For the text-containing cell, return its midpoint in (X, Y) coordinate format. 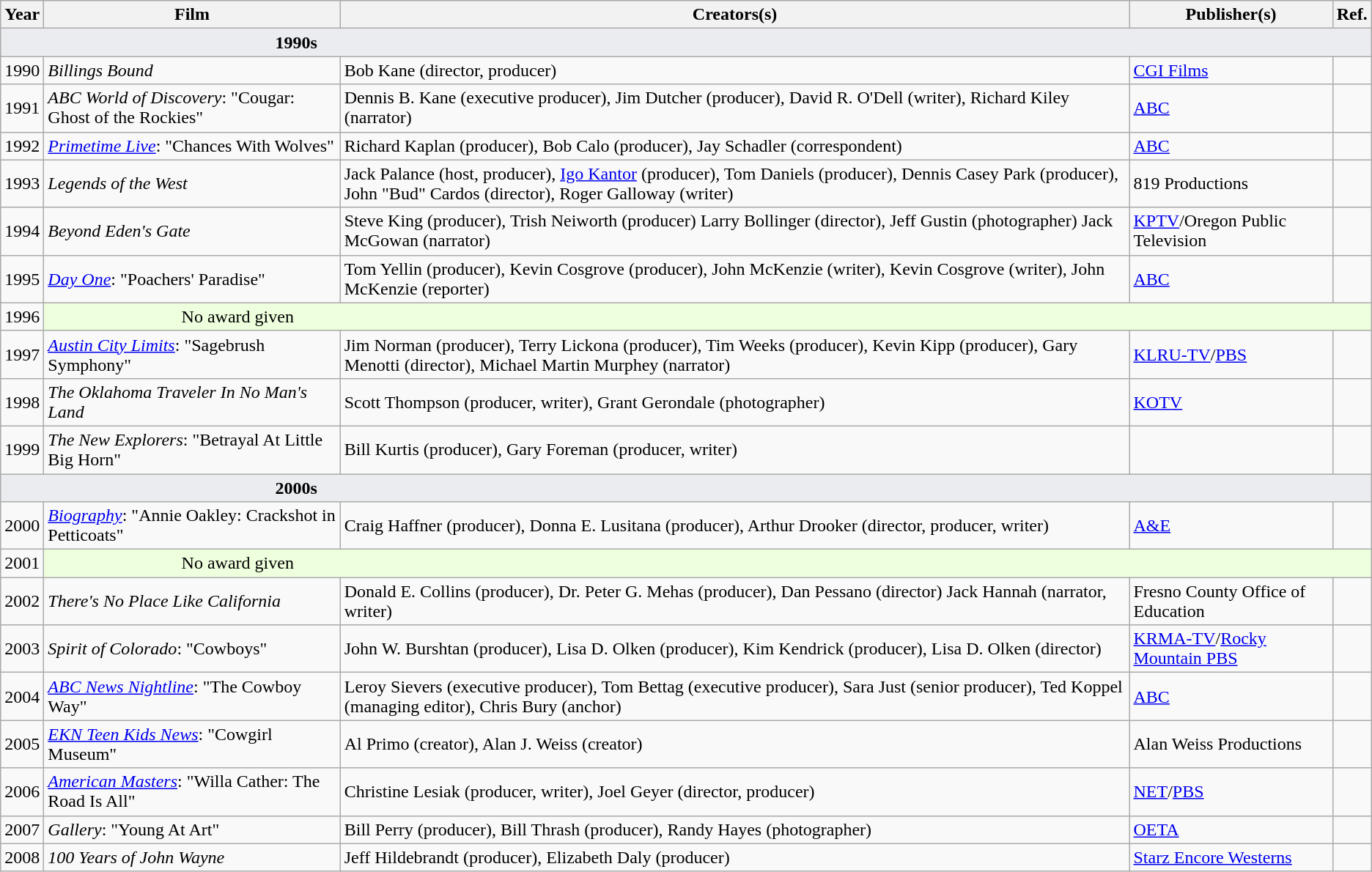
1996 (22, 317)
Leroy Sievers (executive producer), Tom Bettag (executive producer), Sara Just (senior producer), Ted Koppel (managing editor), Chris Bury (anchor) (734, 696)
2000s (686, 487)
Bill Kurtis (producer), Gary Foreman (producer, writer) (734, 450)
Christine Lesiak (producer, writer), Joel Geyer (director, producer) (734, 791)
NET/PBS (1231, 791)
Al Primo (creator), Alan J. Weiss (creator) (734, 744)
Legends of the West (192, 183)
Starz Encore Westerns (1231, 857)
Bob Kane (director, producer) (734, 70)
Ref. (1351, 15)
Primetime Live: "Chances With Wolves" (192, 146)
2001 (22, 564)
Billings Bound (192, 70)
The New Explorers: "Betrayal At Little Big Horn" (192, 450)
Bill Perry (producer), Bill Thrash (producer), Randy Hayes (photographer) (734, 829)
2003 (22, 649)
Dennis B. Kane (executive producer), Jim Dutcher (producer), David R. O'Dell (writer), Richard Kiley (narrator) (734, 108)
Donald E. Collins (producer), Dr. Peter G. Mehas (producer), Dan Pessano (director) Jack Hannah (narrator, writer) (734, 601)
Steve King (producer), Trish Neiworth (producer) Larry Bollinger (director), Jeff Gustin (photographer) Jack McGowan (narrator) (734, 232)
There's No Place Like California (192, 601)
1995 (22, 278)
1992 (22, 146)
1990 (22, 70)
Beyond Eden's Gate (192, 232)
Spirit of Colorado: "Cowboys" (192, 649)
ABC News Nightline: "The Cowboy Way" (192, 696)
KOTV (1231, 402)
KRMA-TV/Rocky Mountain PBS (1231, 649)
819 Productions (1231, 183)
Day One: "Poachers' Paradise" (192, 278)
Fresno County Office of Education (1231, 601)
Austin City Limits: "Sagebrush Symphony" (192, 355)
2005 (22, 744)
American Masters: "Willa Cather: The Road Is All" (192, 791)
1999 (22, 450)
OETA (1231, 829)
1994 (22, 232)
The Oklahoma Traveler In No Man's Land (192, 402)
John W. Burshtan (producer), Lisa D. Olken (producer), Kim Kendrick (producer), Lisa D. Olken (director) (734, 649)
2004 (22, 696)
2002 (22, 601)
1993 (22, 183)
Craig Haffner (producer), Donna E. Lusitana (producer), Arthur Drooker (director, producer, writer) (734, 526)
2007 (22, 829)
KLRU-TV/PBS (1231, 355)
1997 (22, 355)
A&E (1231, 526)
Publisher(s) (1231, 15)
Alan Weiss Productions (1231, 744)
100 Years of John Wayne (192, 857)
Jeff Hildebrandt (producer), Elizabeth Daly (producer) (734, 857)
1998 (22, 402)
2008 (22, 857)
Biography: "Annie Oakley: Crackshot in Petticoats" (192, 526)
2006 (22, 791)
1991 (22, 108)
Year (22, 15)
KPTV/Oregon Public Television (1231, 232)
Creators(s) (734, 15)
EKN Teen Kids News: "Cowgirl Museum" (192, 744)
CGI Films (1231, 70)
2000 (22, 526)
1990s (686, 43)
Gallery: "Young At Art" (192, 829)
Richard Kaplan (producer), Bob Calo (producer), Jay Schadler (correspondent) (734, 146)
Scott Thompson (producer, writer), Grant Gerondale (photographer) (734, 402)
Film (192, 15)
ABC World of Discovery: "Cougar: Ghost of the Rockies" (192, 108)
Tom Yellin (producer), Kevin Cosgrove (producer), John McKenzie (writer), Kevin Cosgrove (writer), John McKenzie (reporter) (734, 278)
